Determine the (x, y) coordinate at the center of the cell enclosing the given text.  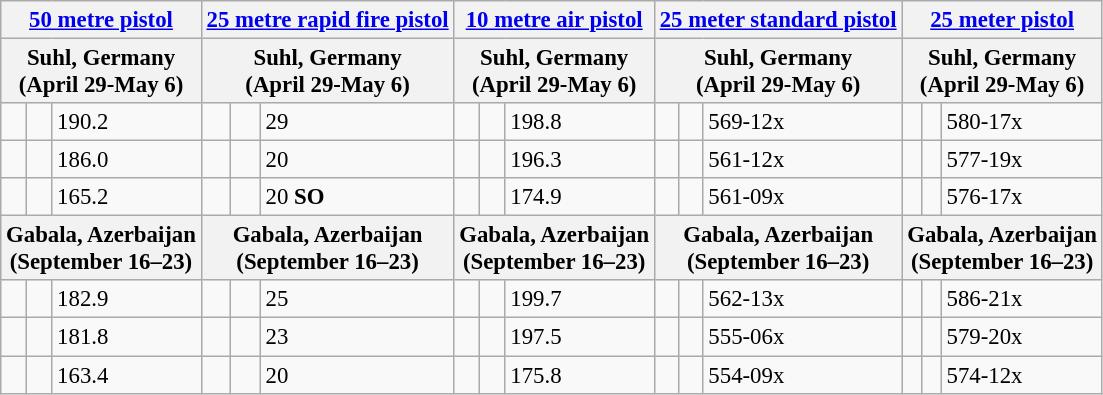
25 metre rapid fire pistol (328, 20)
574-12x (1022, 375)
555-06x (802, 337)
186.0 (126, 160)
569-12x (802, 122)
29 (357, 122)
579-20x (1022, 337)
196.3 (580, 160)
181.8 (126, 337)
561-12x (802, 160)
190.2 (126, 122)
586-21x (1022, 299)
182.9 (126, 299)
580-17x (1022, 122)
10 metre air pistol (554, 20)
576-17x (1022, 197)
561-09x (802, 197)
23 (357, 337)
25 (357, 299)
20 SO (357, 197)
163.4 (126, 375)
25 meter standard pistol (778, 20)
198.8 (580, 122)
197.5 (580, 337)
577-19x (1022, 160)
25 meter pistol (1002, 20)
554-09x (802, 375)
199.7 (580, 299)
174.9 (580, 197)
175.8 (580, 375)
562-13x (802, 299)
50 metre pistol (101, 20)
165.2 (126, 197)
